Locate the cell with the specified text and output its (x, y) center coordinate. 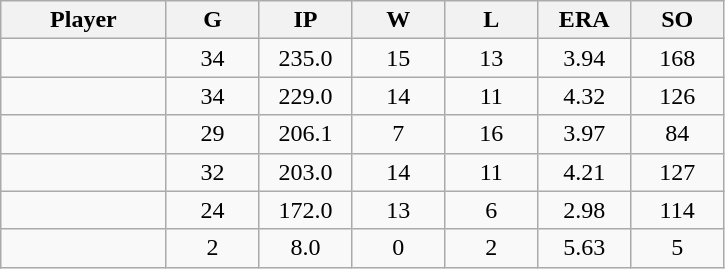
168 (678, 58)
16 (492, 134)
127 (678, 172)
G (212, 20)
229.0 (306, 96)
7 (398, 134)
5.63 (584, 248)
IP (306, 20)
5 (678, 248)
29 (212, 134)
ERA (584, 20)
4.32 (584, 96)
SO (678, 20)
203.0 (306, 172)
32 (212, 172)
6 (492, 210)
2.98 (584, 210)
206.1 (306, 134)
4.21 (584, 172)
126 (678, 96)
84 (678, 134)
0 (398, 248)
L (492, 20)
235.0 (306, 58)
172.0 (306, 210)
114 (678, 210)
8.0 (306, 248)
24 (212, 210)
Player (84, 20)
W (398, 20)
3.97 (584, 134)
15 (398, 58)
3.94 (584, 58)
